Extract the (x, y) coordinate from the center of the cell holding the provided text.  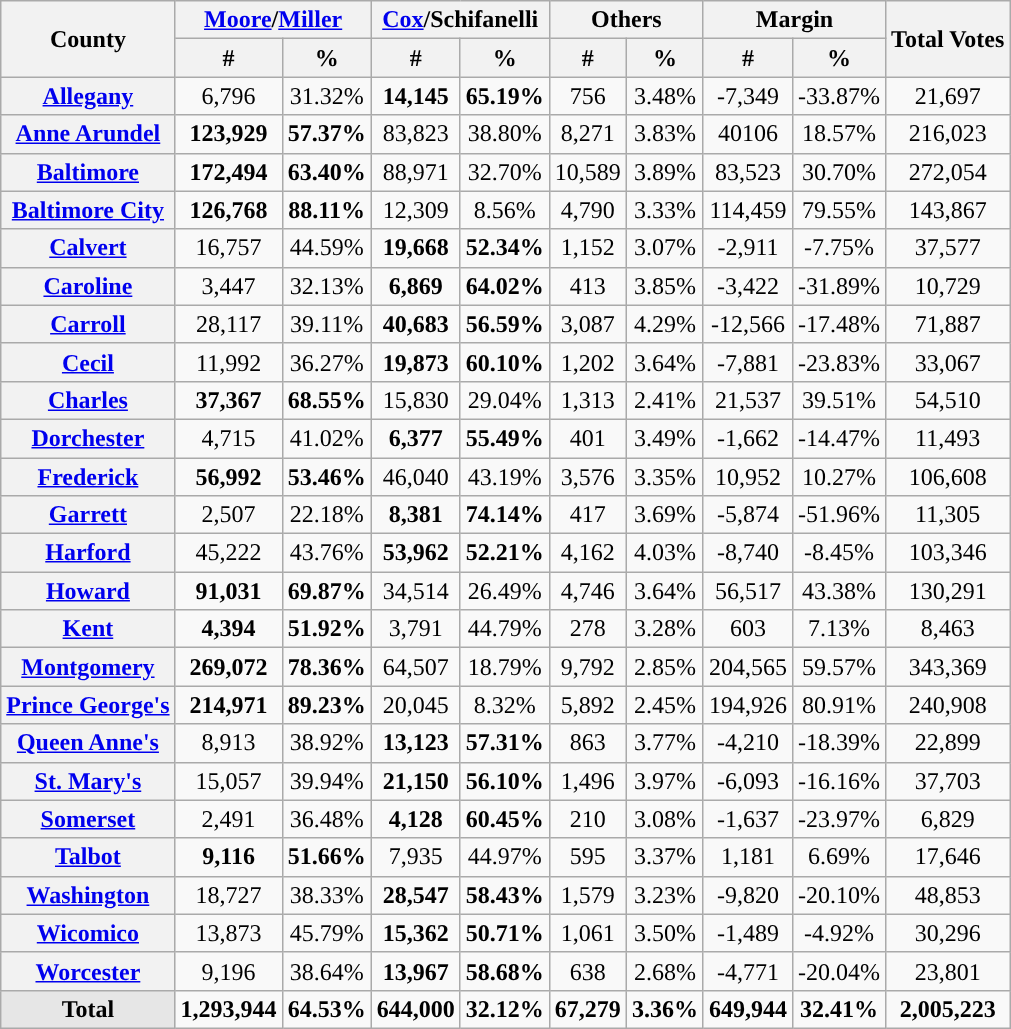
53.46% (326, 477)
863 (588, 743)
St. Mary's (88, 781)
51.92% (326, 629)
37,577 (948, 248)
80.91% (840, 705)
3.35% (664, 477)
-4,771 (748, 971)
Wicomico (88, 933)
-14.47% (840, 438)
30.70% (840, 172)
10,589 (588, 172)
43.19% (504, 477)
12,309 (416, 210)
-2,911 (748, 248)
65.19% (504, 96)
343,369 (948, 667)
6,796 (228, 96)
64,507 (416, 667)
11,305 (948, 515)
-1,662 (748, 438)
83,523 (748, 172)
-4,210 (748, 743)
3.33% (664, 210)
16,757 (228, 248)
Baltimore City (88, 210)
45.79% (326, 933)
37,703 (948, 781)
18,727 (228, 895)
-7,349 (748, 96)
7.13% (840, 629)
Kent (88, 629)
413 (588, 286)
1,579 (588, 895)
4.03% (664, 553)
38.64% (326, 971)
3.89% (664, 172)
603 (748, 629)
43.76% (326, 553)
417 (588, 515)
57.37% (326, 134)
Talbot (88, 857)
32.41% (840, 1009)
-51.96% (840, 515)
17,646 (948, 857)
56,517 (748, 591)
2.68% (664, 971)
13,123 (416, 743)
3,576 (588, 477)
33,067 (948, 362)
4,790 (588, 210)
649,944 (748, 1009)
Caroline (88, 286)
-17.48% (840, 324)
18.57% (840, 134)
3,087 (588, 324)
123,929 (228, 134)
3.28% (664, 629)
Cox/Schifanelli (460, 20)
Anne Arundel (88, 134)
Moore/Miller (273, 20)
269,072 (228, 667)
15,057 (228, 781)
-20.04% (840, 971)
-6,093 (748, 781)
46,040 (416, 477)
-16.16% (840, 781)
9,116 (228, 857)
1,202 (588, 362)
3.50% (664, 933)
44.79% (504, 629)
4,394 (228, 629)
130,291 (948, 591)
36.48% (326, 819)
41.02% (326, 438)
19,873 (416, 362)
2,005,223 (948, 1009)
38.33% (326, 895)
31.32% (326, 96)
Queen Anne's (88, 743)
103,346 (948, 553)
3.37% (664, 857)
52.34% (504, 248)
68.55% (326, 400)
Baltimore (88, 172)
172,494 (228, 172)
3,791 (416, 629)
22,899 (948, 743)
32.12% (504, 1009)
45,222 (228, 553)
3.69% (664, 515)
28,117 (228, 324)
37,367 (228, 400)
54,510 (948, 400)
4,715 (228, 438)
-8.45% (840, 553)
756 (588, 96)
3.85% (664, 286)
3.83% (664, 134)
40106 (748, 134)
32.70% (504, 172)
644,000 (416, 1009)
-1,637 (748, 819)
Montgomery (88, 667)
39.51% (840, 400)
278 (588, 629)
44.97% (504, 857)
52.21% (504, 553)
214,971 (228, 705)
19,668 (416, 248)
-7,881 (748, 362)
2,491 (228, 819)
30,296 (948, 933)
-4.92% (840, 933)
39.94% (326, 781)
Total (88, 1009)
53,962 (416, 553)
36.27% (326, 362)
21,697 (948, 96)
6,829 (948, 819)
56.10% (504, 781)
6,869 (416, 286)
-12,566 (748, 324)
1,181 (748, 857)
8,913 (228, 743)
11,493 (948, 438)
89.23% (326, 705)
39.11% (326, 324)
5,892 (588, 705)
3,447 (228, 286)
38.92% (326, 743)
10,952 (748, 477)
Washington (88, 895)
3.36% (664, 1009)
4,162 (588, 553)
1,061 (588, 933)
2.45% (664, 705)
-20.10% (840, 895)
126,768 (228, 210)
78.36% (326, 667)
28,547 (416, 895)
-33.87% (840, 96)
3.97% (664, 781)
23,801 (948, 971)
74.14% (504, 515)
55.49% (504, 438)
114,459 (748, 210)
8.32% (504, 705)
595 (588, 857)
79.55% (840, 210)
Garrett (88, 515)
58.68% (504, 971)
-8,740 (748, 553)
-18.39% (840, 743)
194,926 (748, 705)
Prince George's (88, 705)
88,971 (416, 172)
14,145 (416, 96)
10.27% (840, 477)
60.45% (504, 819)
Allegany (88, 96)
21,150 (416, 781)
3.49% (664, 438)
106,608 (948, 477)
64.53% (326, 1009)
43.38% (840, 591)
-1,489 (748, 933)
Others (626, 20)
6,377 (416, 438)
210 (588, 819)
67,279 (588, 1009)
4.29% (664, 324)
143,867 (948, 210)
8.56% (504, 210)
Somerset (88, 819)
2.41% (664, 400)
21,537 (748, 400)
50.71% (504, 933)
15,362 (416, 933)
Cecil (88, 362)
44.59% (326, 248)
71,887 (948, 324)
3.07% (664, 248)
Worcester (88, 971)
38.80% (504, 134)
48,853 (948, 895)
20,045 (416, 705)
63.40% (326, 172)
638 (588, 971)
60.10% (504, 362)
32.13% (326, 286)
-9,820 (748, 895)
-23.83% (840, 362)
9,792 (588, 667)
204,565 (748, 667)
58.43% (504, 895)
-5,874 (748, 515)
1,152 (588, 248)
County (88, 39)
-7.75% (840, 248)
88.11% (326, 210)
51.66% (326, 857)
Dorchester (88, 438)
-3,422 (748, 286)
Margin (794, 20)
1,313 (588, 400)
59.57% (840, 667)
3.48% (664, 96)
Charles (88, 400)
7,935 (416, 857)
22.18% (326, 515)
83,823 (416, 134)
26.49% (504, 591)
4,128 (416, 819)
13,967 (416, 971)
3.77% (664, 743)
40,683 (416, 324)
240,908 (948, 705)
Carroll (88, 324)
8,381 (416, 515)
29.04% (504, 400)
91,031 (228, 591)
2,507 (228, 515)
216,023 (948, 134)
34,514 (416, 591)
4,746 (588, 591)
56.59% (504, 324)
56,992 (228, 477)
15,830 (416, 400)
Howard (88, 591)
-23.97% (840, 819)
10,729 (948, 286)
1,496 (588, 781)
Calvert (88, 248)
401 (588, 438)
57.31% (504, 743)
272,054 (948, 172)
2.85% (664, 667)
1,293,944 (228, 1009)
69.87% (326, 591)
9,196 (228, 971)
Harford (88, 553)
11,992 (228, 362)
18.79% (504, 667)
6.69% (840, 857)
3.23% (664, 895)
Total Votes (948, 39)
-31.89% (840, 286)
13,873 (228, 933)
Frederick (88, 477)
8,463 (948, 629)
8,271 (588, 134)
64.02% (504, 286)
3.08% (664, 819)
